Find where the given text appears and provide that cell's center as (X, Y) coordinate. 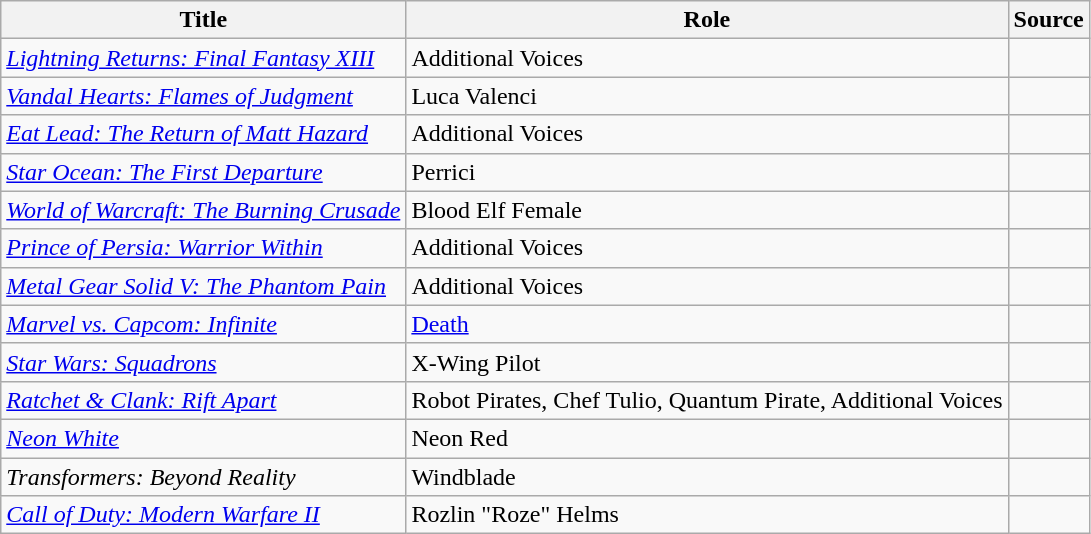
Vandal Hearts: Flames of Judgment (204, 96)
Prince of Persia: Warrior Within (204, 248)
Title (204, 20)
Neon White (204, 438)
Eat Lead: The Return of Matt Hazard (204, 134)
Star Wars: Squadrons (204, 362)
Call of Duty: Modern Warfare II (204, 515)
Robot Pirates, Chef Tulio, Quantum Pirate, Additional Voices (707, 400)
Windblade (707, 477)
Perrici (707, 172)
Lightning Returns: Final Fantasy XIII (204, 58)
Transformers: Beyond Reality (204, 477)
Metal Gear Solid V: The Phantom Pain (204, 286)
Blood Elf Female (707, 210)
Star Ocean: The First Departure (204, 172)
Death (707, 324)
World of Warcraft: The Burning Crusade (204, 210)
Neon Red (707, 438)
Role (707, 20)
Marvel vs. Capcom: Infinite (204, 324)
Ratchet & Clank: Rift Apart (204, 400)
X-Wing Pilot (707, 362)
Rozlin "Roze" Helms (707, 515)
Source (1048, 20)
Luca Valenci (707, 96)
